Extract the (X, Y) coordinate from the center of the cell holding the provided text.  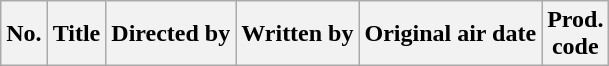
Directed by (171, 34)
Original air date (450, 34)
Written by (298, 34)
No. (24, 34)
Prod.code (576, 34)
Title (76, 34)
